Scan for the cell matching the given text and deliver its (X, Y) coordinate at center. 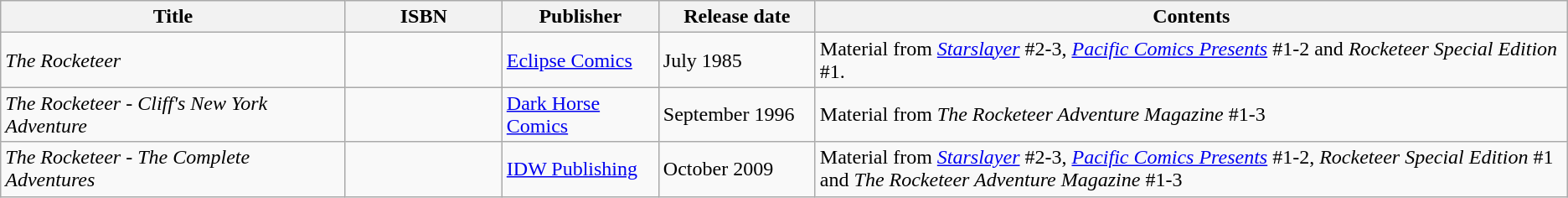
The Rocketeer - Cliff's New York Adventure (173, 114)
Eclipse Comics (580, 60)
Material from Starslayer #2-3, Pacific Comics Presents #1-2 and Rocketeer Special Edition #1. (1191, 60)
IDW Publishing (580, 169)
Material from Starslayer #2-3, Pacific Comics Presents #1-2, Rocketeer Special Edition #1 and The Rocketeer Adventure Magazine #1-3 (1191, 169)
ISBN (424, 17)
The Rocketeer - The Complete Adventures (173, 169)
September 1996 (737, 114)
Contents (1191, 17)
Dark Horse Comics (580, 114)
The Rocketeer (173, 60)
Material from The Rocketeer Adventure Magazine #1-3 (1191, 114)
October 2009 (737, 169)
Release date (737, 17)
Title (173, 17)
July 1985 (737, 60)
Publisher (580, 17)
